Capture the cell that displays the provided text and extract its (X, Y) central coordinate. 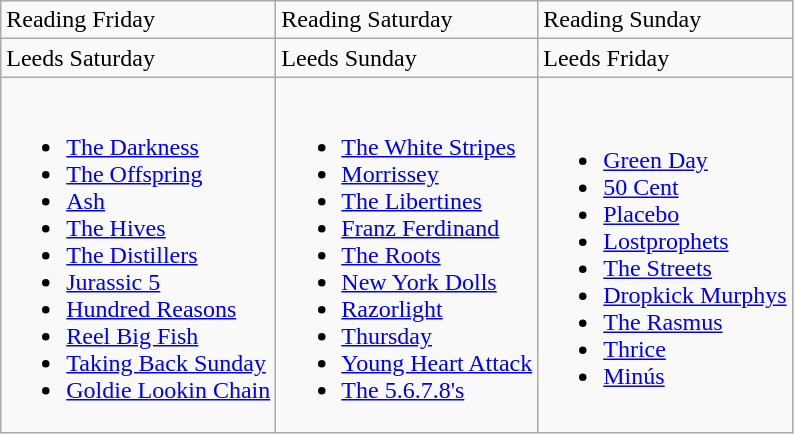
Reading Sunday (665, 20)
Leeds Friday (665, 58)
Green Day50 CentPlaceboLostprophetsThe StreetsDropkick MurphysThe RasmusThriceMinús (665, 255)
Leeds Sunday (407, 58)
Leeds Saturday (138, 58)
Reading Saturday (407, 20)
Reading Friday (138, 20)
The White StripesMorrisseyThe LibertinesFranz FerdinandThe RootsNew York DollsRazorlightThursdayYoung Heart AttackThe 5.6.7.8's (407, 255)
The DarknessThe OffspringAshThe HivesThe DistillersJurassic 5Hundred ReasonsReel Big FishTaking Back SundayGoldie Lookin Chain (138, 255)
